Pinpoint the cell where the given text exists, returning its [X, Y] midpoint coordinate. 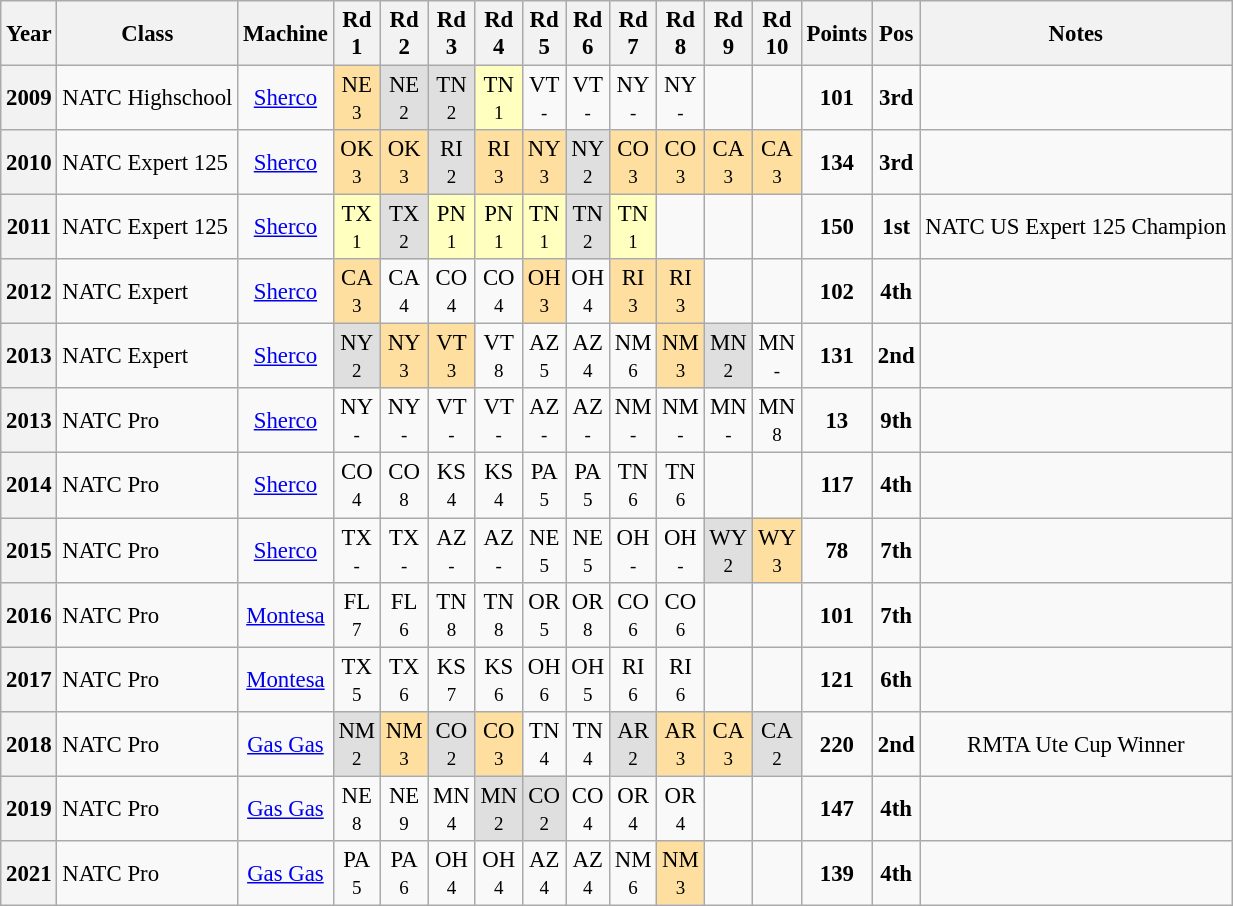
2015 [29, 550]
OR8 [588, 614]
2014 [29, 486]
13 [836, 420]
WY2 [728, 550]
KS6 [498, 680]
MN8 [778, 420]
CA2 [778, 744]
Pos [896, 34]
OH3 [544, 292]
AR3 [680, 744]
TX5 [356, 680]
Rd2 [404, 34]
OR5 [544, 614]
220 [836, 744]
9th [896, 420]
MN4 [452, 808]
Year [29, 34]
AR2 [632, 744]
TX1 [356, 228]
Notes [1076, 34]
102 [836, 292]
150 [836, 228]
OH6 [544, 680]
TX2 [404, 228]
Rd3 [452, 34]
131 [836, 356]
2010 [29, 162]
NE9 [404, 808]
2019 [29, 808]
Rd5 [544, 34]
Rd1 [356, 34]
78 [836, 550]
Rd9 [728, 34]
2021 [29, 874]
2011 [29, 228]
NE8 [356, 808]
VT3 [452, 356]
2009 [29, 98]
CA4 [404, 292]
CO8 [404, 486]
121 [836, 680]
Machine [286, 34]
134 [836, 162]
2012 [29, 292]
NM2 [356, 744]
FL6 [404, 614]
NE3 [356, 98]
PA6 [404, 874]
AZ5 [544, 356]
139 [836, 874]
Rd4 [498, 34]
VT8 [498, 356]
Points [836, 34]
NATC US Expert 125 Champion [1076, 228]
NATC Highschool [148, 98]
TX6 [404, 680]
147 [836, 808]
OH5 [588, 680]
1st [896, 228]
NE2 [404, 98]
RMTA Ute Cup Winner [1076, 744]
Class [148, 34]
FL7 [356, 614]
2018 [29, 744]
RI2 [452, 162]
Rd10 [778, 34]
6th [896, 680]
Rd6 [588, 34]
Rd7 [632, 34]
KS7 [452, 680]
Rd8 [680, 34]
117 [836, 486]
2016 [29, 614]
2017 [29, 680]
WY3 [778, 550]
